Capture the cell that displays the provided text and extract its (X, Y) central coordinate. 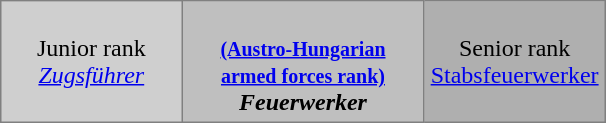
Senior rankStabsfeuerwerker (514, 62)
(Austro-Hungarianarmed forces rank)Feuerwerker (303, 62)
Junior rankZugsführer (92, 62)
